Return the (X, Y) coordinate for the center point of the cell that contains the specified text.  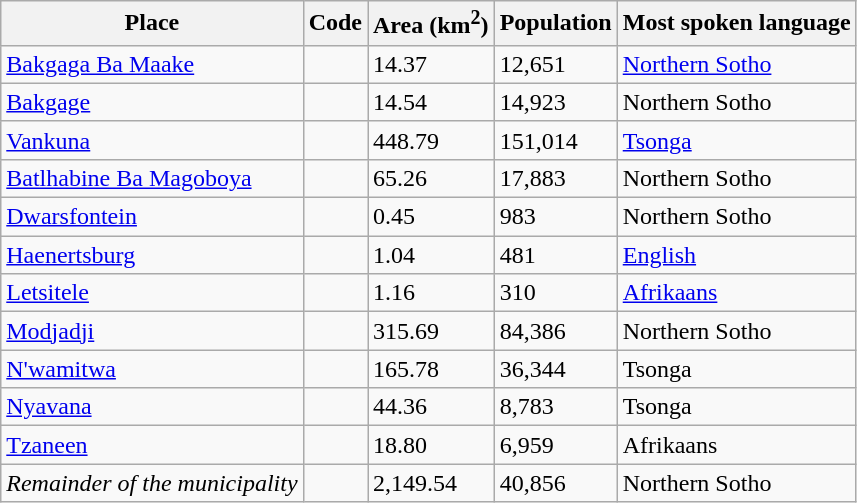
Nyavana (152, 407)
17,883 (556, 178)
Modjadji (152, 331)
481 (556, 255)
310 (556, 293)
18.80 (432, 445)
English (736, 255)
448.79 (432, 140)
165.78 (432, 369)
Vankuna (152, 140)
8,783 (556, 407)
N'wamitwa (152, 369)
Place (152, 24)
Area (km2) (432, 24)
44.36 (432, 407)
2,149.54 (432, 483)
84,386 (556, 331)
14,923 (556, 102)
Haenertsburg (152, 255)
Population (556, 24)
14.54 (432, 102)
40,856 (556, 483)
65.26 (432, 178)
Code (335, 24)
1.16 (432, 293)
151,014 (556, 140)
Letsitele (152, 293)
0.45 (432, 217)
983 (556, 217)
6,959 (556, 445)
14.37 (432, 64)
315.69 (432, 331)
Dwarsfontein (152, 217)
Most spoken language (736, 24)
Bakgaga Ba Maake (152, 64)
Bakgage (152, 102)
1.04 (432, 255)
Batlhabine Ba Magoboya (152, 178)
Tzaneen (152, 445)
12,651 (556, 64)
36,344 (556, 369)
Remainder of the municipality (152, 483)
